Search for the cell housing the specified text and yield its (x, y) center coordinate. 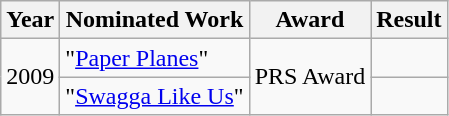
Result (409, 20)
PRS Award (310, 77)
Award (310, 20)
Year (30, 20)
Nominated Work (154, 20)
2009 (30, 77)
"Swagga Like Us" (154, 96)
"Paper Planes" (154, 58)
